Search for the cell housing the specified text and yield its (x, y) center coordinate. 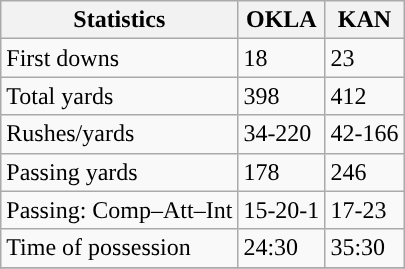
Total yards (120, 96)
412 (364, 96)
35:30 (364, 248)
Rushes/yards (120, 134)
34-220 (282, 134)
Time of possession (120, 248)
398 (282, 96)
Passing yards (120, 172)
178 (282, 172)
18 (282, 58)
17-23 (364, 210)
Statistics (120, 20)
OKLA (282, 20)
246 (364, 172)
24:30 (282, 248)
15-20-1 (282, 210)
23 (364, 58)
First downs (120, 58)
KAN (364, 20)
Passing: Comp–Att–Int (120, 210)
42-166 (364, 134)
